Determine the [X, Y] coordinate at the center of the cell enclosing the given text.  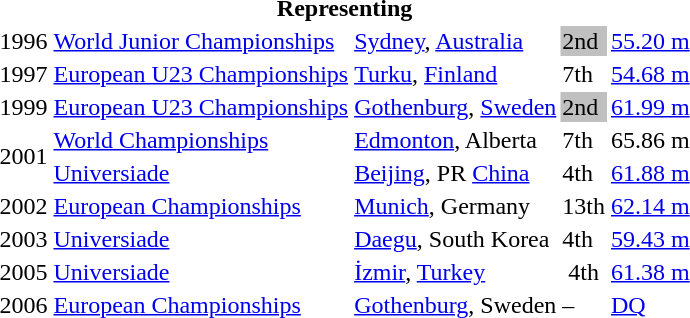
Munich, Germany [456, 206]
Gothenburg, Sweden [456, 107]
İzmir, Turkey [456, 272]
World Junior Championships [201, 41]
13th [584, 206]
Turku, Finland [456, 74]
Beijing, PR China [456, 173]
Edmonton, Alberta [456, 140]
World Championships [201, 140]
Daegu, South Korea [456, 239]
European Championships [201, 206]
Sydney, Australia [456, 41]
